Return the [x, y] coordinate for the center point of the cell that contains the specified text.  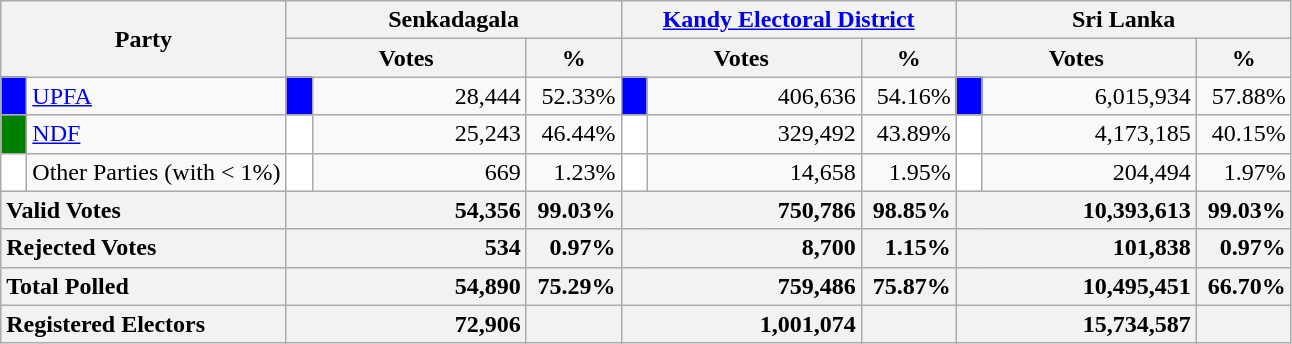
66.70% [1244, 286]
750,786 [741, 210]
14,658 [754, 172]
10,393,613 [1076, 210]
101,838 [1076, 248]
1.23% [574, 172]
10,495,451 [1076, 286]
57.88% [1244, 96]
Party [144, 39]
54,356 [406, 210]
43.89% [908, 134]
Senkadagala [454, 20]
669 [419, 172]
406,636 [754, 96]
759,486 [741, 286]
1.95% [908, 172]
1.15% [908, 248]
4,173,185 [1089, 134]
52.33% [574, 96]
Registered Electors [144, 324]
72,906 [406, 324]
28,444 [419, 96]
NDF [156, 134]
UPFA [156, 96]
Other Parties (with < 1%) [156, 172]
75.87% [908, 286]
1,001,074 [741, 324]
25,243 [419, 134]
329,492 [754, 134]
40.15% [1244, 134]
54,890 [406, 286]
46.44% [574, 134]
54.16% [908, 96]
204,494 [1089, 172]
6,015,934 [1089, 96]
534 [406, 248]
Kandy Electoral District [788, 20]
Valid Votes [144, 210]
8,700 [741, 248]
98.85% [908, 210]
Rejected Votes [144, 248]
1.97% [1244, 172]
75.29% [574, 286]
Total Polled [144, 286]
Sri Lanka [1124, 20]
15,734,587 [1076, 324]
